Return [X, Y] of the center of cell containing provided text 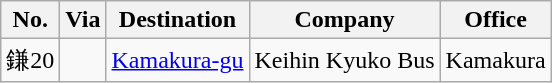
Via [83, 20]
Destination [178, 20]
No. [30, 20]
鎌20 [30, 60]
Keihin Kyuko Bus [344, 60]
Kamakura [496, 60]
Kamakura-gu [178, 60]
Office [496, 20]
Company [344, 20]
